Output the (x, y) coordinate of the center of the cell containing the given text.  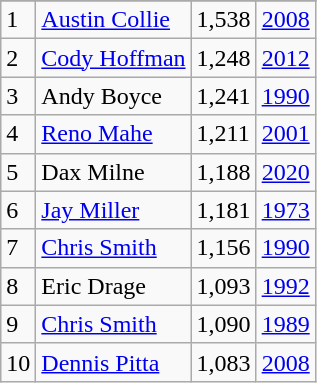
8 (18, 286)
Dax Milne (114, 172)
1973 (286, 210)
1,211 (224, 134)
1,090 (224, 324)
9 (18, 324)
3 (18, 96)
1 (18, 20)
Eric Drage (114, 286)
Reno Mahe (114, 134)
Cody Hoffman (114, 58)
1,083 (224, 362)
2001 (286, 134)
4 (18, 134)
1992 (286, 286)
2 (18, 58)
2012 (286, 58)
Andy Boyce (114, 96)
5 (18, 172)
1,181 (224, 210)
1,241 (224, 96)
Dennis Pitta (114, 362)
1,538 (224, 20)
2020 (286, 172)
10 (18, 362)
1,093 (224, 286)
1,248 (224, 58)
7 (18, 248)
6 (18, 210)
Austin Collie (114, 20)
1989 (286, 324)
1,188 (224, 172)
1,156 (224, 248)
Jay Miller (114, 210)
